Return the (X, Y) coordinate for the center point of the cell that contains the specified text.  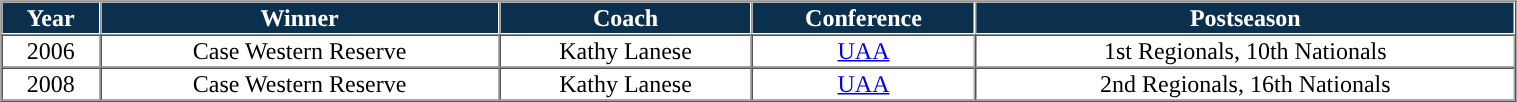
2nd Regionals, 16th Nationals (1245, 84)
1st Regionals, 10th Nationals (1245, 50)
Coach (625, 18)
Winner (300, 18)
2008 (51, 84)
Year (51, 18)
Conference (864, 18)
2006 (51, 50)
Postseason (1245, 18)
